Detect which cell encompasses the target text, then output its (x, y) center coordinate. 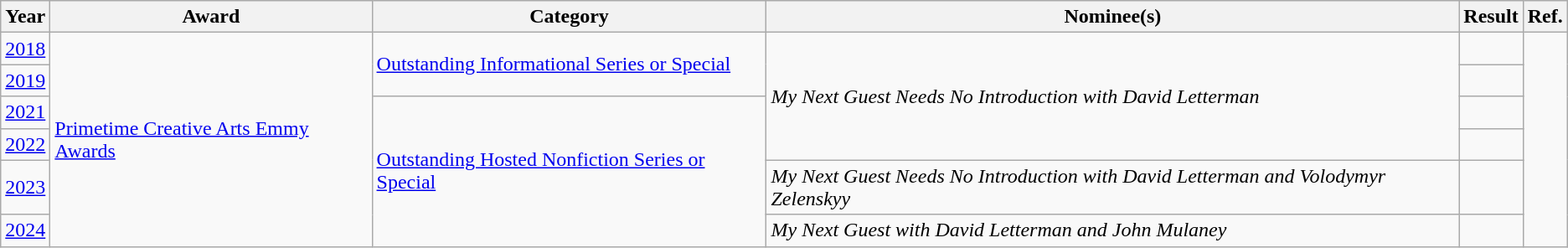
Outstanding Hosted Nonfiction Series or Special (570, 171)
2023 (25, 188)
2018 (25, 49)
Year (25, 17)
My Next Guest with David Letterman and John Mulaney (1112, 230)
2022 (25, 144)
Category (570, 17)
Primetime Creative Arts Emmy Awards (211, 139)
2021 (25, 112)
2019 (25, 80)
Award (211, 17)
My Next Guest Needs No Introduction with David Letterman (1112, 96)
2024 (25, 230)
Ref. (1545, 17)
Outstanding Informational Series or Special (570, 65)
Nominee(s) (1112, 17)
Result (1491, 17)
My Next Guest Needs No Introduction with David Letterman and Volodymyr Zelenskyy (1112, 188)
